Output the [x, y] coordinate of the center of the cell containing the given text.  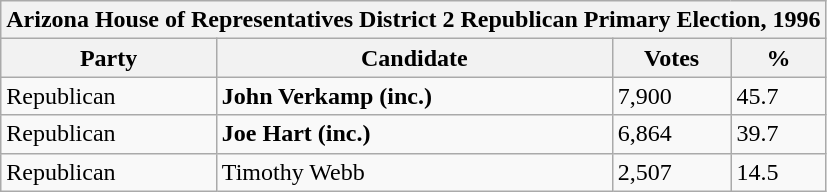
6,864 [672, 134]
Party [109, 58]
% [778, 58]
John Verkamp (inc.) [414, 96]
Arizona House of Representatives District 2 Republican Primary Election, 1996 [414, 20]
Candidate [414, 58]
39.7 [778, 134]
7,900 [672, 96]
45.7 [778, 96]
Timothy Webb [414, 172]
14.5 [778, 172]
2,507 [672, 172]
Votes [672, 58]
Joe Hart (inc.) [414, 134]
